Search for the cell housing the specified text and yield its (x, y) center coordinate. 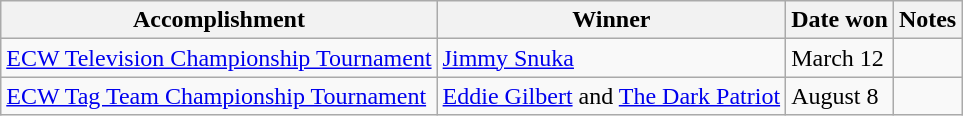
ECW Television Championship Tournament (219, 58)
Date won (840, 20)
Jimmy Snuka (612, 58)
March 12 (840, 58)
Winner (612, 20)
August 8 (840, 96)
ECW Tag Team Championship Tournament (219, 96)
Notes (927, 20)
Accomplishment (219, 20)
Eddie Gilbert and The Dark Patriot (612, 96)
